Return [x, y] of the center of cell containing provided text 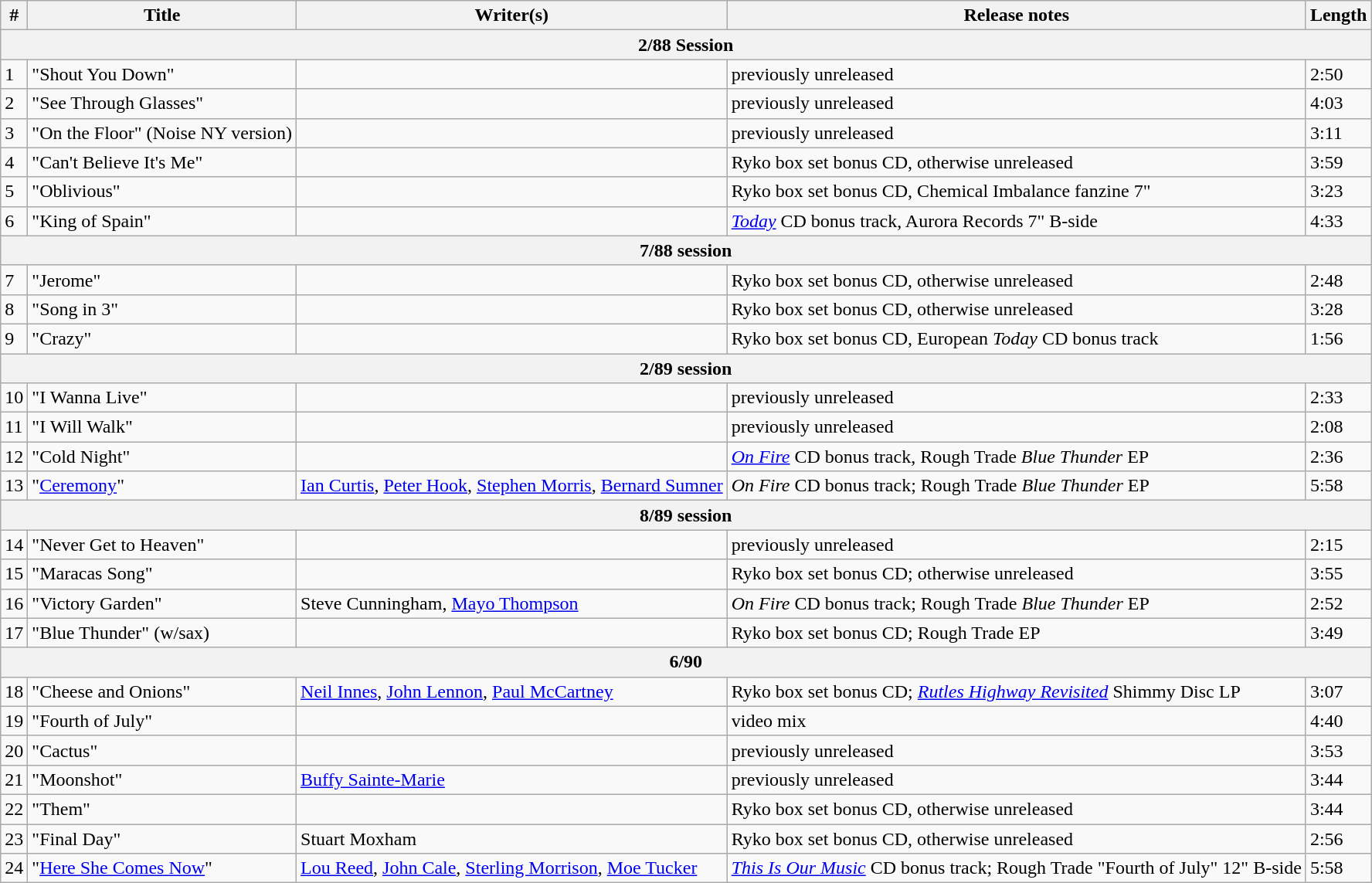
Length [1338, 15]
3:55 [1338, 574]
16 [14, 603]
8/89 session [686, 515]
2:56 [1338, 838]
"On the Floor" (Noise NY version) [162, 133]
Neil Innes, John Lennon, Paul McCartney [512, 691]
2:15 [1338, 545]
3:11 [1338, 133]
3:53 [1338, 750]
"Cheese and Onions" [162, 691]
22 [14, 809]
Ian Curtis, Peter Hook, Stephen Morris, Bernard Sumner [512, 486]
Ryko box set bonus CD; Rutles Highway Revisited Shimmy Disc LP [1017, 691]
"Here She Comes Now" [162, 868]
"Can't Believe It's Me" [162, 162]
"I Wanna Live" [162, 398]
8 [14, 309]
3:23 [1338, 192]
Buffy Sainte-Marie [512, 779]
"Victory Garden" [162, 603]
3 [14, 133]
15 [14, 574]
4 [14, 162]
2/88 Session [686, 45]
1 [14, 74]
This Is Our Music CD bonus track; Rough Trade "Fourth of July" 12" B-side [1017, 868]
"Song in 3" [162, 309]
2 [14, 104]
"Cactus" [162, 750]
2:36 [1338, 457]
5 [14, 192]
2:50 [1338, 74]
Today CD bonus track, Aurora Records 7" B-side [1017, 221]
19 [14, 721]
9 [14, 338]
6/90 [686, 662]
4:03 [1338, 104]
"Never Get to Heaven" [162, 545]
"I Will Walk" [162, 427]
"Jerome" [162, 280]
2/89 session [686, 368]
14 [14, 545]
4:33 [1338, 221]
Release notes [1017, 15]
3:07 [1338, 691]
Stuart Moxham [512, 838]
2:52 [1338, 603]
video mix [1017, 721]
2:48 [1338, 280]
Ryko box set bonus CD; otherwise unreleased [1017, 574]
17 [14, 633]
23 [14, 838]
Steve Cunningham, Mayo Thompson [512, 603]
"Crazy" [162, 338]
3:59 [1338, 162]
"Ceremony" [162, 486]
"Final Day" [162, 838]
Ryko box set bonus CD, European Today CD bonus track [1017, 338]
Ryko box set bonus CD; Rough Trade EP [1017, 633]
"Maracas Song" [162, 574]
"Moonshot" [162, 779]
"See Through Glasses" [162, 104]
Writer(s) [512, 15]
2:33 [1338, 398]
"King of Spain" [162, 221]
3:49 [1338, 633]
"Oblivious" [162, 192]
12 [14, 457]
# [14, 15]
Ryko box set bonus CD, Chemical Imbalance fanzine 7" [1017, 192]
"Blue Thunder" (w/sax) [162, 633]
7 [14, 280]
11 [14, 427]
7/88 session [686, 250]
Lou Reed, John Cale, Sterling Morrison, Moe Tucker [512, 868]
10 [14, 398]
21 [14, 779]
13 [14, 486]
2:08 [1338, 427]
"Them" [162, 809]
18 [14, 691]
4:40 [1338, 721]
Title [162, 15]
6 [14, 221]
"Fourth of July" [162, 721]
24 [14, 868]
3:28 [1338, 309]
"Cold Night" [162, 457]
1:56 [1338, 338]
20 [14, 750]
"Shout You Down" [162, 74]
On Fire CD bonus track, Rough Trade Blue Thunder EP [1017, 457]
